Find where the given text appears and provide that cell's center as (x, y) coordinate. 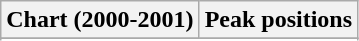
Chart (2000-2001) (100, 20)
Peak positions (278, 20)
